Return [x, y] of the center of cell containing provided text 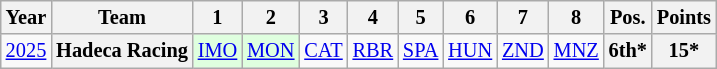
RBR [373, 51]
Points [684, 17]
2 [270, 17]
8 [576, 17]
Hadeca Racing [122, 51]
Team [122, 17]
6 [470, 17]
CAT [323, 51]
6th* [628, 51]
HUN [470, 51]
SPA [420, 51]
IMO [218, 51]
5 [420, 17]
MON [270, 51]
ZND [523, 51]
4 [373, 17]
15* [684, 51]
Year [26, 17]
1 [218, 17]
2025 [26, 51]
7 [523, 17]
MNZ [576, 51]
3 [323, 17]
Pos. [628, 17]
